Provide the (X, Y) coordinate of the cell's center where the given text is located.  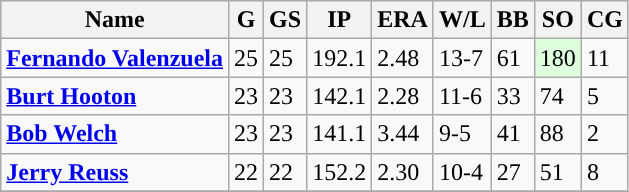
BB (512, 20)
2.48 (403, 58)
5 (604, 96)
GS (286, 20)
141.1 (340, 134)
51 (558, 172)
Bob Welch (115, 134)
61 (512, 58)
W/L (462, 20)
41 (512, 134)
3.44 (403, 134)
152.2 (340, 172)
Burt Hooton (115, 96)
Name (115, 20)
33 (512, 96)
G (246, 20)
IP (340, 20)
Jerry Reuss (115, 172)
13-7 (462, 58)
180 (558, 58)
2.28 (403, 96)
8 (604, 172)
2.30 (403, 172)
10-4 (462, 172)
74 (558, 96)
Fernando Valenzuela (115, 58)
11-6 (462, 96)
11 (604, 58)
9-5 (462, 134)
CG (604, 20)
142.1 (340, 96)
SO (558, 20)
ERA (403, 20)
2 (604, 134)
27 (512, 172)
192.1 (340, 58)
88 (558, 134)
